Capture the cell that displays the provided text and extract its [X, Y] central coordinate. 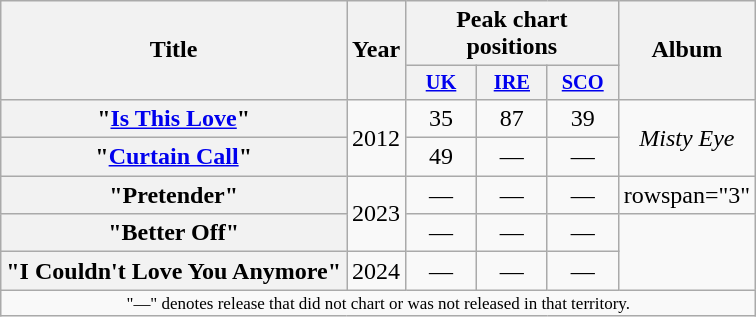
Peak chart positions [512, 34]
2012 [376, 137]
UK [442, 83]
Title [174, 50]
"Better Off" [174, 233]
"Curtain Call" [174, 157]
"Pretender" [174, 195]
Year [376, 50]
IRE [512, 83]
"I Couldn't Love You Anymore" [174, 271]
39 [582, 118]
35 [442, 118]
2023 [376, 214]
SCO [582, 83]
87 [512, 118]
"Is This Love" [174, 118]
rowspan="3" [687, 195]
49 [442, 157]
Album [687, 50]
"—" denotes release that did not chart or was not released in that territory. [378, 303]
Misty Eye [687, 137]
2024 [376, 271]
